Find where the given text appears and provide that cell's center as (x, y) coordinate. 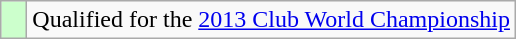
Qualified for the 2013 Club World Championship (272, 20)
